Output the (x, y) coordinate of the center of the cell containing the given text.  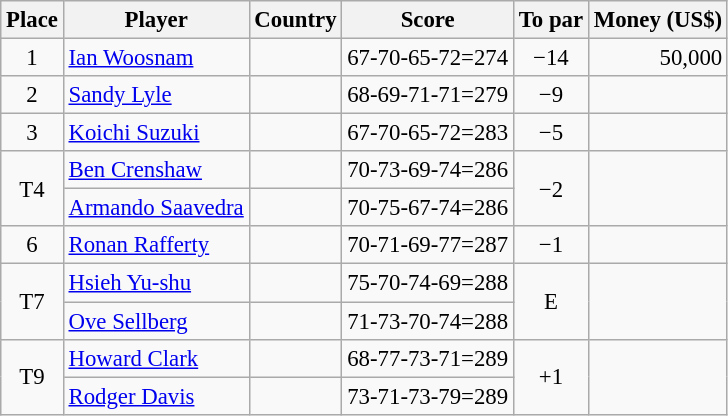
70-73-69-74=286 (428, 170)
−1 (550, 245)
Score (428, 20)
Armando Saavedra (156, 208)
Money (US$) (658, 20)
Place (32, 20)
T4 (32, 188)
Player (156, 20)
70-71-69-77=287 (428, 245)
Ben Crenshaw (156, 170)
Ove Sellberg (156, 321)
6 (32, 245)
−5 (550, 133)
Howard Clark (156, 358)
1 (32, 58)
Rodger Davis (156, 396)
Ronan Rafferty (156, 245)
E (550, 302)
Sandy Lyle (156, 95)
To par (550, 20)
−2 (550, 188)
3 (32, 133)
75-70-74-69=288 (428, 283)
71-73-70-74=288 (428, 321)
68-69-71-71=279 (428, 95)
T9 (32, 376)
Country (296, 20)
70-75-67-74=286 (428, 208)
Ian Woosnam (156, 58)
−14 (550, 58)
Hsieh Yu-shu (156, 283)
2 (32, 95)
50,000 (658, 58)
Koichi Suzuki (156, 133)
67-70-65-72=274 (428, 58)
T7 (32, 302)
−9 (550, 95)
73-71-73-79=289 (428, 396)
68-77-73-71=289 (428, 358)
+1 (550, 376)
67-70-65-72=283 (428, 133)
